Scan for the cell matching the given text and deliver its [X, Y] coordinate at center. 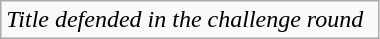
Title defended in the challenge round [190, 20]
